From the cell containing the given text, extract its center point as (X, Y) coordinate. 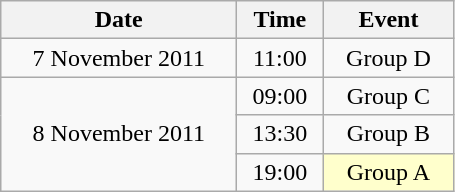
Group B (388, 134)
09:00 (280, 96)
8 November 2011 (119, 134)
Time (280, 20)
Group A (388, 172)
Date (119, 20)
11:00 (280, 58)
19:00 (280, 172)
Group D (388, 58)
7 November 2011 (119, 58)
Event (388, 20)
Group C (388, 96)
13:30 (280, 134)
